Detect which cell encompasses the target text, then output its (x, y) center coordinate. 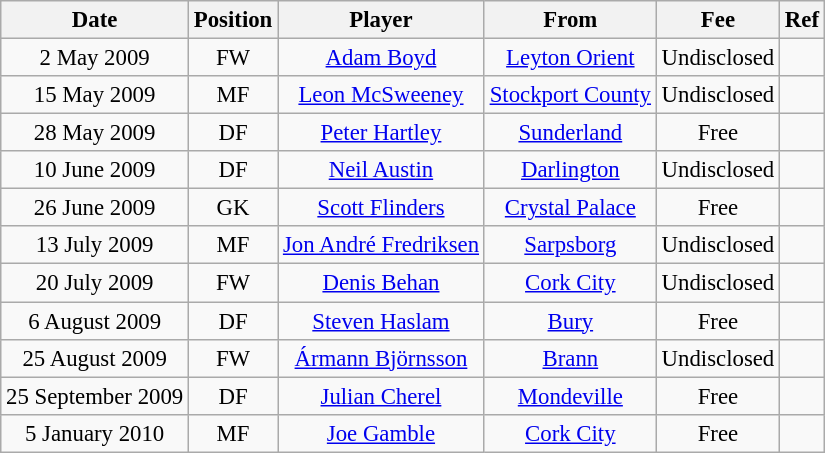
Leyton Orient (570, 58)
GK (234, 208)
26 June 2009 (95, 208)
5 January 2010 (95, 433)
Fee (718, 20)
28 May 2009 (95, 133)
Sarpsborg (570, 245)
25 August 2009 (95, 358)
10 June 2009 (95, 170)
Stockport County (570, 95)
Date (95, 20)
Brann (570, 358)
Denis Behan (382, 283)
Leon McSweeney (382, 95)
Steven Haslam (382, 321)
15 May 2009 (95, 95)
Ref (802, 20)
From (570, 20)
Adam Boyd (382, 58)
Mondeville (570, 396)
20 July 2009 (95, 283)
Scott Flinders (382, 208)
Peter Hartley (382, 133)
Position (234, 20)
Bury (570, 321)
Jon André Fredriksen (382, 245)
13 July 2009 (95, 245)
2 May 2009 (95, 58)
Neil Austin (382, 170)
Sunderland (570, 133)
6 August 2009 (95, 321)
Crystal Palace (570, 208)
Ármann Björnsson (382, 358)
Player (382, 20)
Julian Cherel (382, 396)
Darlington (570, 170)
Joe Gamble (382, 433)
25 September 2009 (95, 396)
